Provide the [X, Y] coordinate of the cell's center where the given text is located.  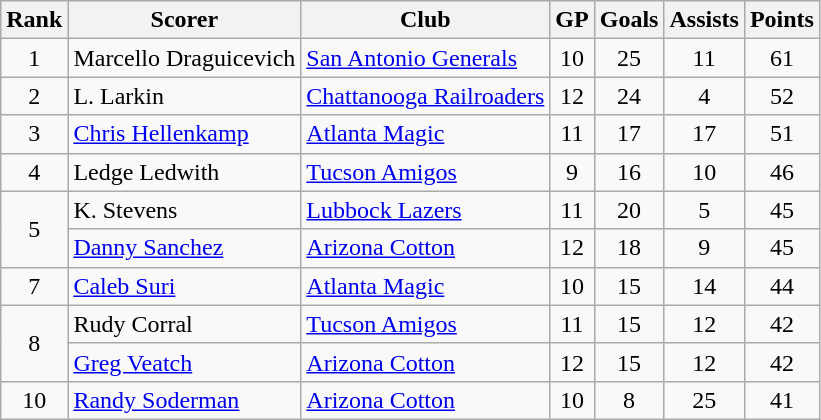
44 [782, 286]
52 [782, 96]
Lubbock Lazers [426, 210]
Greg Veatch [184, 362]
Rank [34, 20]
Rudy Corral [184, 324]
Marcello Draguicevich [184, 58]
51 [782, 134]
Randy Soderman [184, 400]
1 [34, 58]
K. Stevens [184, 210]
16 [629, 172]
Assists [704, 20]
46 [782, 172]
Club [426, 20]
14 [704, 286]
41 [782, 400]
Scorer [184, 20]
61 [782, 58]
L. Larkin [184, 96]
GP [572, 20]
24 [629, 96]
3 [34, 134]
Chattanooga Railroaders [426, 96]
Ledge Ledwith [184, 172]
18 [629, 248]
Caleb Suri [184, 286]
20 [629, 210]
Danny Sanchez [184, 248]
Points [782, 20]
7 [34, 286]
2 [34, 96]
Chris Hellenkamp [184, 134]
San Antonio Generals [426, 58]
Goals [629, 20]
